Return the (X, Y) coordinate for the center point of the cell that contains the specified text.  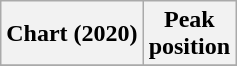
Peakposition (189, 34)
Chart (2020) (72, 34)
